Search for the cell housing the specified text and yield its (x, y) center coordinate. 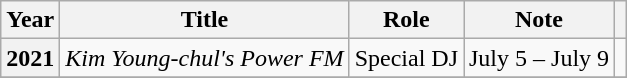
Role (406, 20)
Year (30, 20)
Note (540, 20)
Title (204, 20)
Special DJ (406, 58)
Kim Young-chul's Power FM (204, 58)
2021 (30, 58)
July 5 – July 9 (540, 58)
